From the cell containing the given text, extract its center point as [x, y] coordinate. 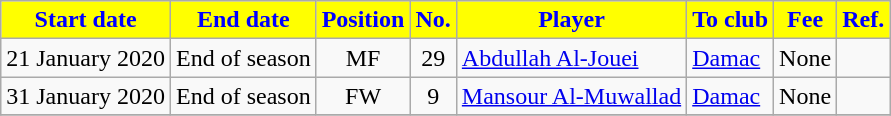
Mansour Al-Muwallad [571, 96]
9 [433, 96]
Fee [806, 20]
No. [433, 20]
Player [571, 20]
Start date [86, 20]
Ref. [864, 20]
Abdullah Al-Jouei [571, 58]
MF [363, 58]
29 [433, 58]
To club [730, 20]
FW [363, 96]
31 January 2020 [86, 96]
End date [243, 20]
Position [363, 20]
21 January 2020 [86, 58]
